Determine the (X, Y) coordinate at the center of the cell enclosing the given text.  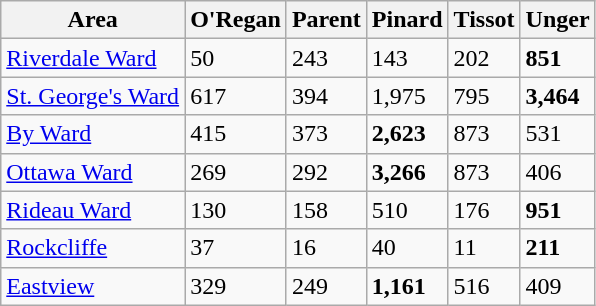
37 (236, 248)
11 (484, 248)
Ottawa Ward (93, 172)
617 (236, 96)
Unger (558, 20)
Rideau Ward (93, 210)
269 (236, 172)
415 (236, 134)
Rockcliffe (93, 248)
Riverdale Ward (93, 58)
1,161 (407, 286)
Pinard (407, 20)
409 (558, 286)
1,975 (407, 96)
Parent (326, 20)
40 (407, 248)
St. George's Ward (93, 96)
329 (236, 286)
16 (326, 248)
510 (407, 210)
176 (484, 210)
Area (93, 20)
50 (236, 58)
158 (326, 210)
130 (236, 210)
292 (326, 172)
951 (558, 210)
249 (326, 286)
O'Regan (236, 20)
373 (326, 134)
202 (484, 58)
Eastview (93, 286)
851 (558, 58)
243 (326, 58)
143 (407, 58)
516 (484, 286)
3,266 (407, 172)
394 (326, 96)
By Ward (93, 134)
Tissot (484, 20)
3,464 (558, 96)
531 (558, 134)
406 (558, 172)
211 (558, 248)
2,623 (407, 134)
795 (484, 96)
